Capture the cell that displays the provided text and extract its [x, y] central coordinate. 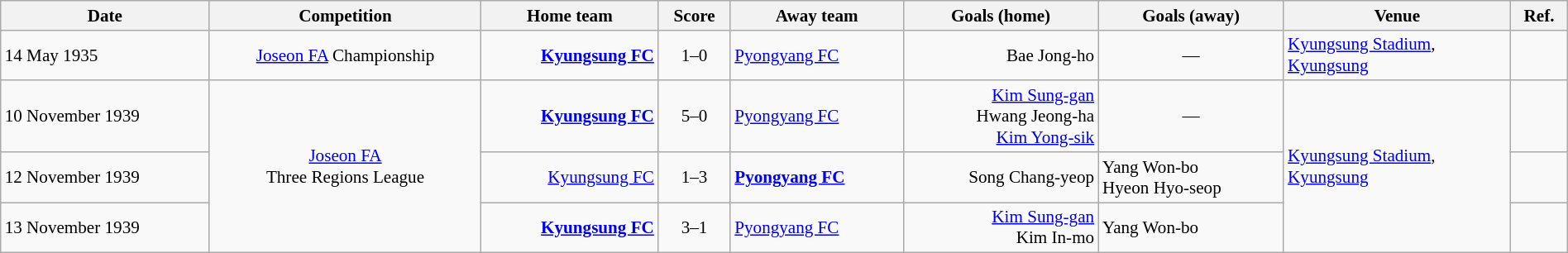
Kim Sung-gan Hwang Jeong-ha Kim Yong-sik [1001, 116]
1–3 [695, 177]
10 November 1939 [105, 116]
Goals (away) [1191, 15]
Bae Jong-ho [1001, 55]
13 November 1939 [105, 228]
Kim Sung-gan Kim In-mo [1001, 228]
Away team [817, 15]
1–0 [695, 55]
Yang Won-bo Hyeon Hyo-seop [1191, 177]
Song Chang-yeop [1001, 177]
12 November 1939 [105, 177]
Score [695, 15]
Competition [346, 15]
5–0 [695, 116]
Joseon FA Championship [346, 55]
14 May 1935 [105, 55]
Goals (home) [1001, 15]
Venue [1398, 15]
Home team [570, 15]
Date [105, 15]
3–1 [695, 228]
Joseon FAThree Regions League [346, 166]
Yang Won-bo [1191, 228]
Ref. [1539, 15]
